Return [x, y] of the center of cell containing provided text 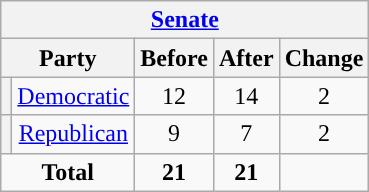
12 [174, 96]
14 [246, 96]
7 [246, 134]
Democratic [74, 96]
Party [68, 58]
Senate [185, 20]
Republican [74, 134]
After [246, 58]
Total [68, 172]
Before [174, 58]
Change [324, 58]
9 [174, 134]
